Extract the [x, y] coordinate from the center of the cell holding the provided text.  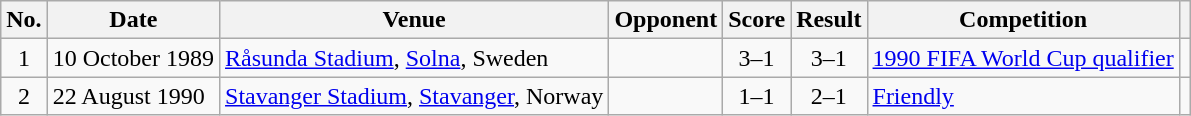
1990 FIFA World Cup qualifier [1023, 58]
Competition [1023, 20]
No. [24, 20]
2–1 [829, 96]
Stavanger Stadium, Stavanger, Norway [414, 96]
Friendly [1023, 96]
1–1 [757, 96]
Date [133, 20]
Result [829, 20]
Opponent [666, 20]
2 [24, 96]
22 August 1990 [133, 96]
Score [757, 20]
Råsunda Stadium, Solna, Sweden [414, 58]
1 [24, 58]
Venue [414, 20]
10 October 1989 [133, 58]
